Locate the cell with the specified text and output its [X, Y] center coordinate. 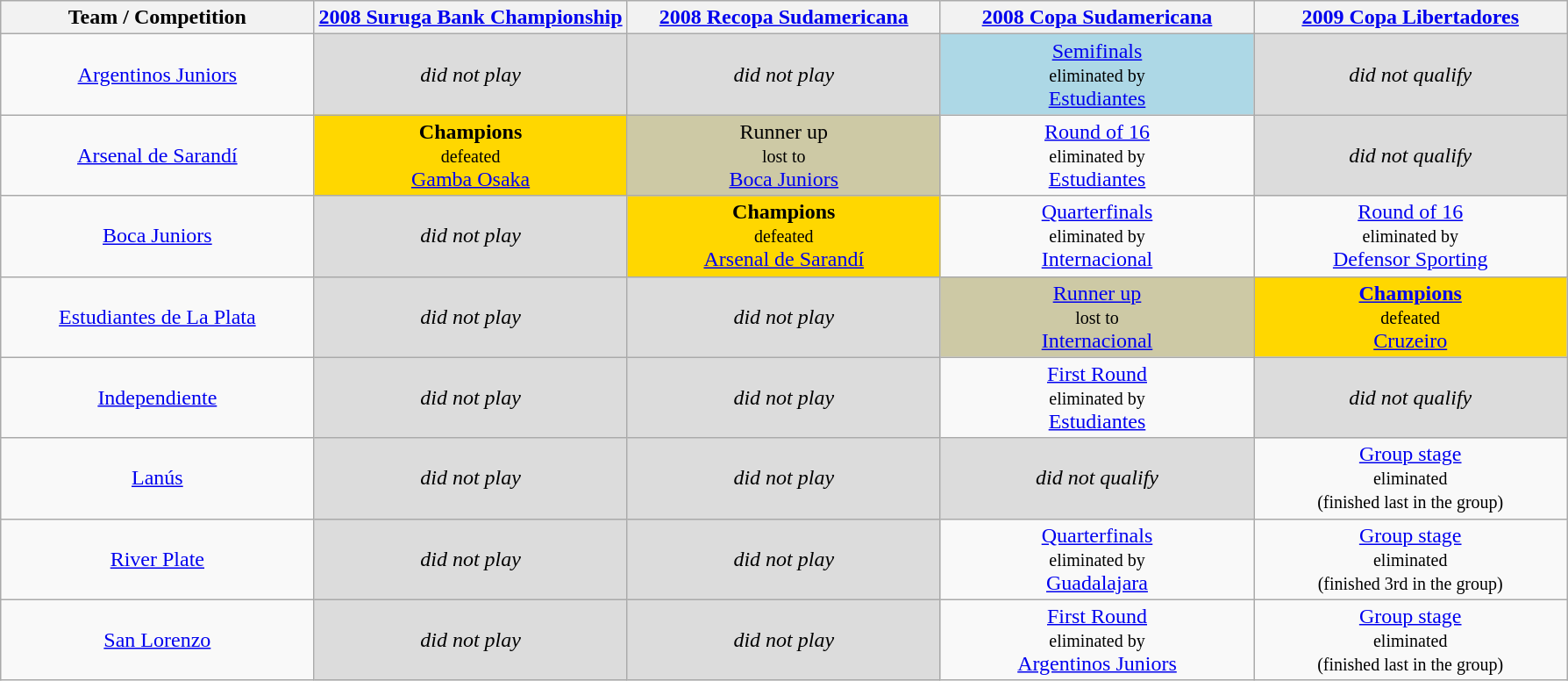
Round of 16 eliminated by Defensor Sporting [1410, 236]
Quarterfinals eliminated by Guadalajara [1096, 559]
2008 Suruga Bank Championship [470, 18]
Boca Juniors [158, 236]
Independiente [158, 398]
2008 Copa Sudamericana [1096, 18]
River Plate [158, 559]
Champions defeated Gamba Osaka [470, 155]
2009 Copa Libertadores [1410, 18]
Round of 16 eliminated by Estudiantes [1096, 155]
Runner up lost to Boca Juniors [784, 155]
Arsenal de Sarandí [158, 155]
Group stage eliminated(finished 3rd in the group) [1410, 559]
Champions defeated Cruzeiro [1410, 317]
Lanús [158, 478]
First Round eliminated by Argentinos Juniors [1096, 640]
First Round eliminated by Estudiantes [1096, 398]
Estudiantes de La Plata [158, 317]
Quarterfinals eliminated by Internacional [1096, 236]
Champions defeated Arsenal de Sarandí [784, 236]
Team / Competition [158, 18]
Runner up lost to Internacional [1096, 317]
Argentinos Juniors [158, 75]
San Lorenzo [158, 640]
2008 Recopa Sudamericana [784, 18]
Semifinals eliminated by Estudiantes [1096, 75]
